Scan for the cell matching the given text and deliver its (x, y) coordinate at center. 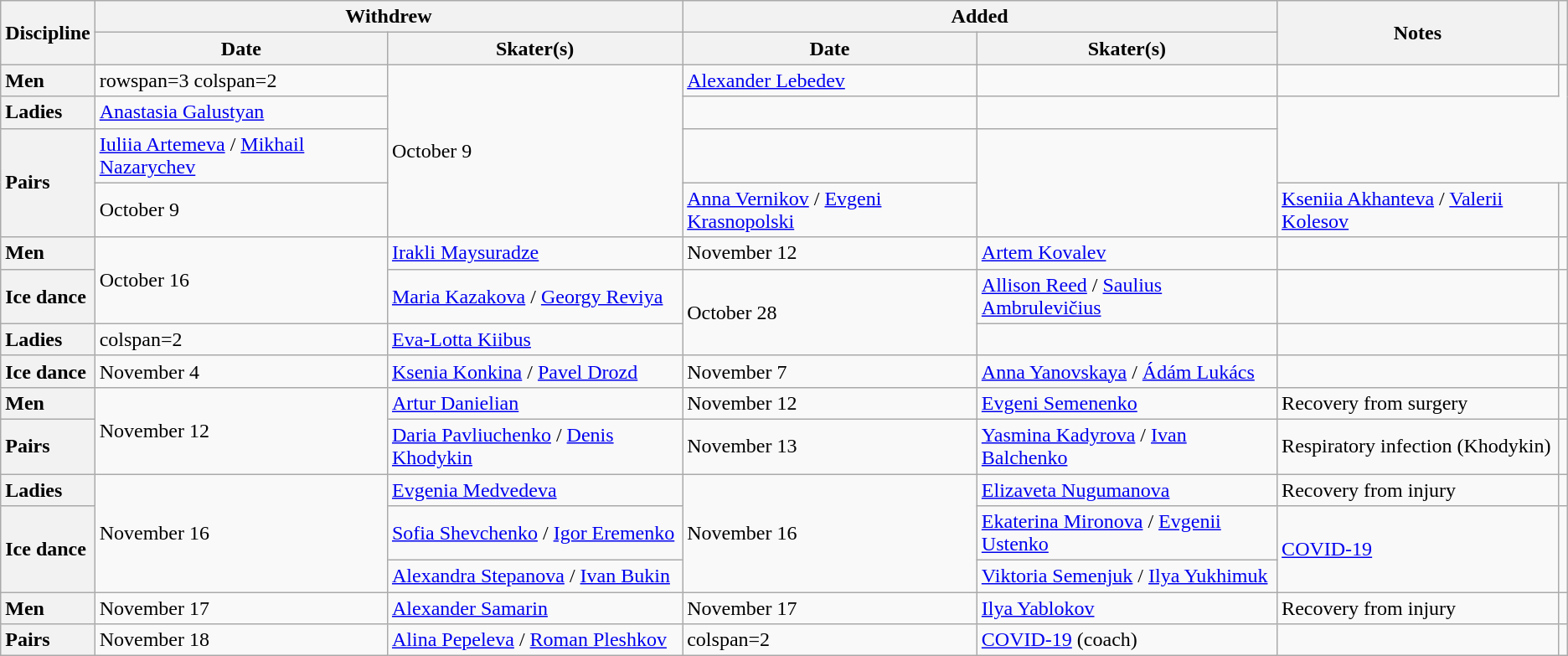
Allison Reed / Saulius Ambrulevičius (1127, 297)
Alexander Lebedev (830, 80)
COVID-19 (coach) (1127, 640)
Ekaterina Mironova / Evgenii Ustenko (1127, 533)
Artur Danielian (534, 403)
Recovery from surgery (1418, 403)
November 4 (241, 371)
Maria Kazakova / Georgy Reviya (534, 297)
Alexandra Stepanova / Ivan Bukin (534, 576)
Daria Pavliuchenko / Denis Khodykin (534, 446)
Ksenia Konkina / Pavel Drozd (534, 371)
Notes (1418, 33)
Added (980, 17)
Yasmina Kadyrova / Ivan Balchenko (1127, 446)
November 18 (241, 640)
November 7 (830, 371)
COVID-19 (1418, 550)
Irakli Maysuradze (534, 253)
Discipline (48, 33)
Evgeni Semenenko (1127, 403)
Sofia Shevchenko / Igor Eremenko (534, 533)
October 28 (830, 312)
Viktoria Semenjuk / Ilya Yukhimuk (1127, 576)
rowspan=3 colspan=2 (241, 80)
Alexander Samarin (534, 608)
Ilya Yablokov (1127, 608)
Anna Yanovskaya / Ádám Lukács (1127, 371)
Anna Vernikov / Evgeni Krasnopolski (830, 209)
Eva-Lotta Kiibus (534, 339)
Evgenia Medvedeva (534, 490)
Respiratory infection (Khodykin) (1418, 446)
Alina Pepeleva / Roman Pleshkov (534, 640)
November 13 (830, 446)
Withdrew (389, 17)
Elizaveta Nugumanova (1127, 490)
Anastasia Galustyan (241, 112)
Artem Kovalev (1127, 253)
Kseniia Akhanteva / Valerii Kolesov (1418, 209)
Iuliia Artemeva / Mikhail Nazarychev (241, 156)
October 16 (241, 280)
